Return the (X, Y) coordinate for the center point of the cell that contains the specified text.  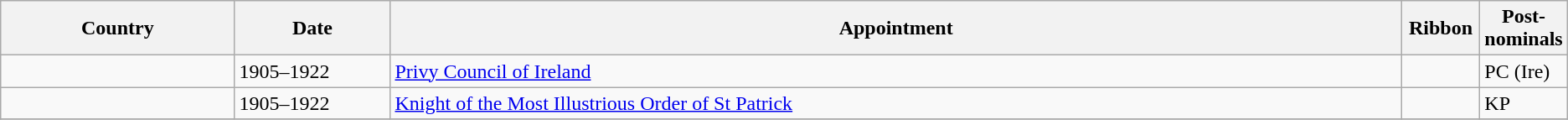
Date (312, 29)
PC (Ire) (1524, 71)
Privy Council of Ireland (896, 71)
Appointment (896, 29)
Post-nominals (1524, 29)
Knight of the Most Illustrious Order of St Patrick (896, 103)
Country (117, 29)
KP (1524, 103)
Ribbon (1441, 29)
